From the cell containing the given text, extract its center point as [x, y] coordinate. 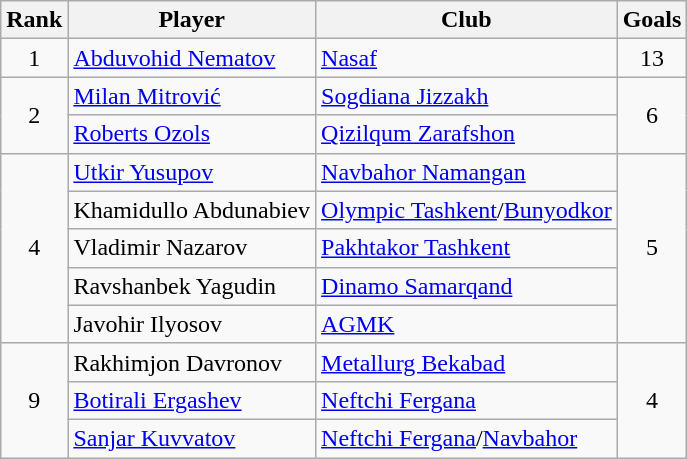
Milan Mitrović [192, 96]
Vladimir Nazarov [192, 248]
Neftchi Fergana/Navbahor [467, 438]
2 [34, 115]
6 [652, 115]
Sanjar Kuvvatov [192, 438]
Pakhtakor Tashkent [467, 248]
Navbahor Namangan [467, 172]
Dinamo Samarqand [467, 286]
Ravshanbek Yagudin [192, 286]
5 [652, 248]
9 [34, 400]
13 [652, 58]
AGMK [467, 324]
Qizilqum Zarafshon [467, 134]
Sogdiana Jizzakh [467, 96]
Player [192, 20]
Javohir Ilyosov [192, 324]
Olympic Tashkent/Bunyodkor [467, 210]
Nasaf [467, 58]
Metallurg Bekabad [467, 362]
Abduvohid Nematov [192, 58]
Roberts Ozols [192, 134]
Khamidullo Abdunabiev [192, 210]
Utkir Yusupov [192, 172]
1 [34, 58]
Rank [34, 20]
Goals [652, 20]
Botirali Ergashev [192, 400]
Neftchi Fergana [467, 400]
Rakhimjon Davronov [192, 362]
Club [467, 20]
